Provide the (x, y) coordinate of the cell's center where the given text is located.  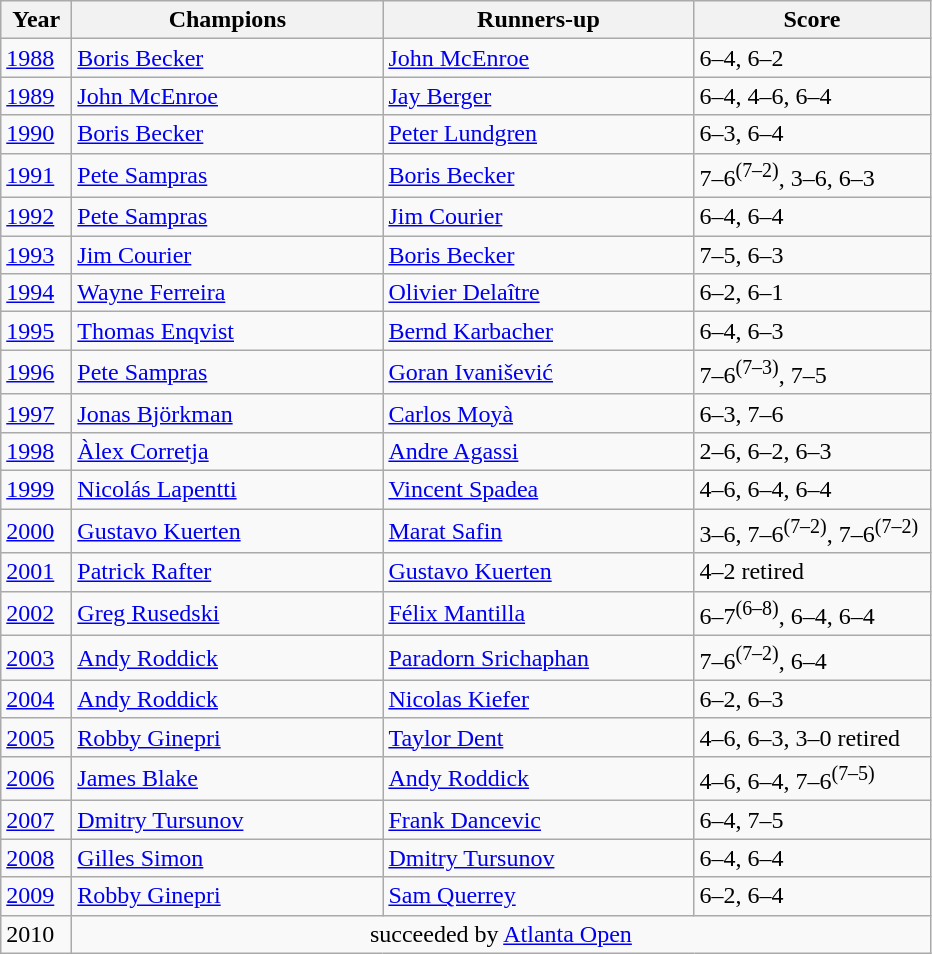
Félix Mantilla (538, 614)
6–4, 6–2 (812, 58)
7–6(7–2), 6–4 (812, 658)
6–4, 7–5 (812, 820)
6–2, 6–3 (812, 699)
Greg Rusedski (228, 614)
Peter Lundgren (538, 134)
2–6, 6–2, 6–3 (812, 451)
Goran Ivanišević (538, 372)
succeeded by Atlanta Open (501, 934)
6–2, 6–4 (812, 896)
6–4, 6–3 (812, 331)
1993 (36, 255)
2000 (36, 532)
Andre Agassi (538, 451)
1990 (36, 134)
6–3, 7–6 (812, 413)
3–6, 7–6(7–2), 7–6(7–2) (812, 532)
6–3, 6–4 (812, 134)
Champions (228, 20)
Runners-up (538, 20)
Carlos Moyà (538, 413)
1992 (36, 217)
1995 (36, 331)
2010 (36, 934)
1997 (36, 413)
1989 (36, 96)
1991 (36, 176)
2002 (36, 614)
2007 (36, 820)
Score (812, 20)
Nicolas Kiefer (538, 699)
Patrick Rafter (228, 572)
Jay Berger (538, 96)
4–2 retired (812, 572)
Year (36, 20)
Nicolás Lapentti (228, 489)
James Blake (228, 778)
6–7(6–8), 6–4, 6–4 (812, 614)
1999 (36, 489)
6–2, 6–1 (812, 293)
Jonas Björkman (228, 413)
Gilles Simon (228, 858)
Vincent Spadea (538, 489)
1994 (36, 293)
2003 (36, 658)
4–6, 6–3, 3–0 retired (812, 737)
Olivier Delaître (538, 293)
2001 (36, 572)
Sam Querrey (538, 896)
Taylor Dent (538, 737)
Àlex Corretja (228, 451)
7–5, 6–3 (812, 255)
2006 (36, 778)
Paradorn Srichaphan (538, 658)
2009 (36, 896)
2008 (36, 858)
6–4, 4–6, 6–4 (812, 96)
7–6(7–2), 3–6, 6–3 (812, 176)
Frank Dancevic (538, 820)
4–6, 6–4, 7–6(7–5) (812, 778)
1996 (36, 372)
1988 (36, 58)
Bernd Karbacher (538, 331)
7–6(7–3), 7–5 (812, 372)
Thomas Enqvist (228, 331)
Marat Safin (538, 532)
Wayne Ferreira (228, 293)
1998 (36, 451)
4–6, 6–4, 6–4 (812, 489)
2004 (36, 699)
2005 (36, 737)
